Output the [X, Y] coordinate of the center of the cell containing the given text.  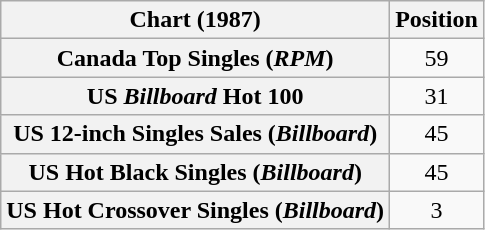
US Billboard Hot 100 [196, 96]
Chart (1987) [196, 20]
US Hot Black Singles (Billboard) [196, 172]
US 12-inch Singles Sales (Billboard) [196, 134]
Canada Top Singles (RPM) [196, 58]
Position [437, 20]
US Hot Crossover Singles (Billboard) [196, 210]
3 [437, 210]
59 [437, 58]
31 [437, 96]
